From the cell containing the given text, extract its center point as [X, Y] coordinate. 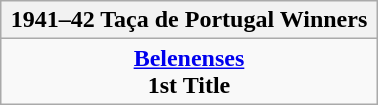
1941–42 Taça de Portugal Winners [189, 20]
Belenenses1st Title [189, 72]
